Determine the (X, Y) coordinate at the center of the cell enclosing the given text.  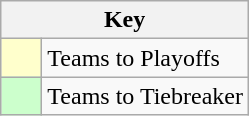
Teams to Playoffs (146, 58)
Key (125, 20)
Teams to Tiebreaker (146, 96)
